Find where the given text appears and provide that cell's center as [X, Y] coordinate. 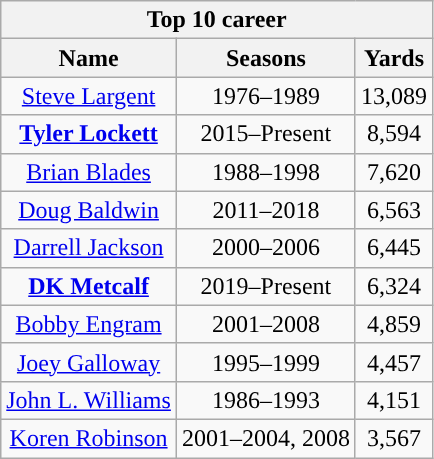
6,445 [394, 248]
Steve Largent [89, 96]
6,324 [394, 286]
Name [89, 58]
John L. Williams [89, 400]
1976–1989 [266, 96]
Joey Galloway [89, 362]
Darrell Jackson [89, 248]
Koren Robinson [89, 438]
4,859 [394, 324]
Yards [394, 58]
Bobby Engram [89, 324]
2019–Present [266, 286]
Doug Baldwin [89, 210]
2000–2006 [266, 248]
8,594 [394, 134]
1995–1999 [266, 362]
2015–Present [266, 134]
2011–2018 [266, 210]
13,089 [394, 96]
4,151 [394, 400]
1988–1998 [266, 172]
4,457 [394, 362]
6,563 [394, 210]
Seasons [266, 58]
7,620 [394, 172]
2001–2008 [266, 324]
Brian Blades [89, 172]
DK Metcalf [89, 286]
1986–1993 [266, 400]
Tyler Lockett [89, 134]
2001–2004, 2008 [266, 438]
Top 10 career [217, 20]
3,567 [394, 438]
